From the cell containing the given text, extract its center point as [X, Y] coordinate. 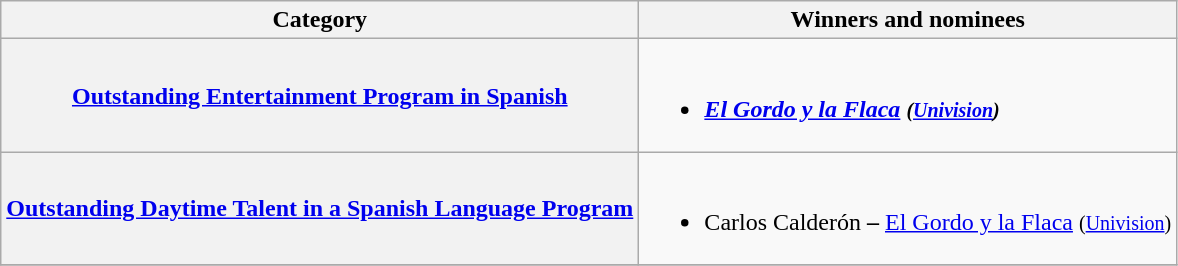
Category [320, 20]
Winners and nominees [908, 20]
Carlos Calderón – El Gordo y la Flaca (Univision) [908, 208]
Outstanding Daytime Talent in a Spanish Language Program [320, 208]
Outstanding Entertainment Program in Spanish [320, 96]
El Gordo y la Flaca (Univision) [908, 96]
